Search for the cell housing the specified text and yield its (X, Y) center coordinate. 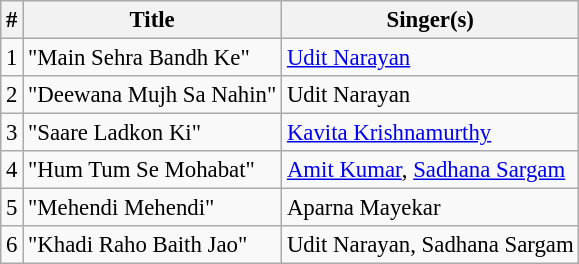
4 (12, 170)
Kavita Krishnamurthy (430, 133)
# (12, 20)
Amit Kumar, Sadhana Sargam (430, 170)
5 (12, 208)
Title (152, 20)
6 (12, 245)
1 (12, 58)
3 (12, 133)
"Main Sehra Bandh Ke" (152, 58)
Aparna Mayekar (430, 208)
2 (12, 95)
Singer(s) (430, 20)
"Mehendi Mehendi" (152, 208)
"Khadi Raho Baith Jao" (152, 245)
Udit Narayan, Sadhana Sargam (430, 245)
"Saare Ladkon Ki" (152, 133)
"Hum Tum Se Mohabat" (152, 170)
"Deewana Mujh Sa Nahin" (152, 95)
